Return [X, Y] of the center of cell containing provided text 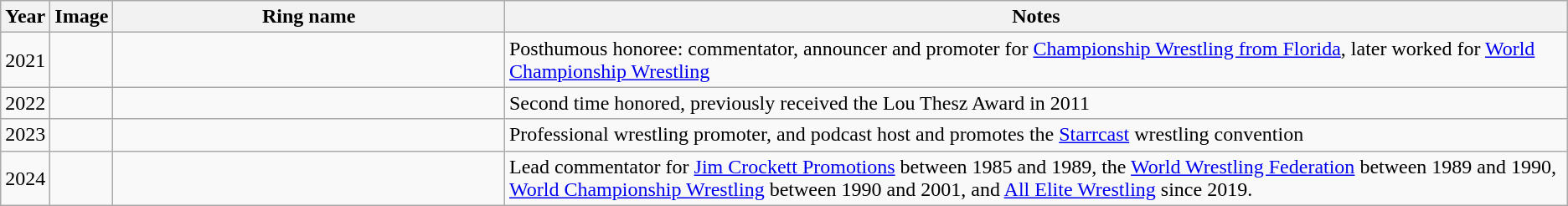
Second time honored, previously received the Lou Thesz Award in 2011 [1035, 103]
Ring name [309, 17]
Image [82, 17]
2023 [25, 135]
Year [25, 17]
2022 [25, 103]
2021 [25, 60]
Notes [1035, 17]
Posthumous honoree: commentator, announcer and promoter for Championship Wrestling from Florida, later worked for World Championship Wrestling [1035, 60]
2024 [25, 178]
Professional wrestling promoter, and podcast host and promotes the Starrcast wrestling convention [1035, 135]
